Find where the given text appears and provide that cell's center as [x, y] coordinate. 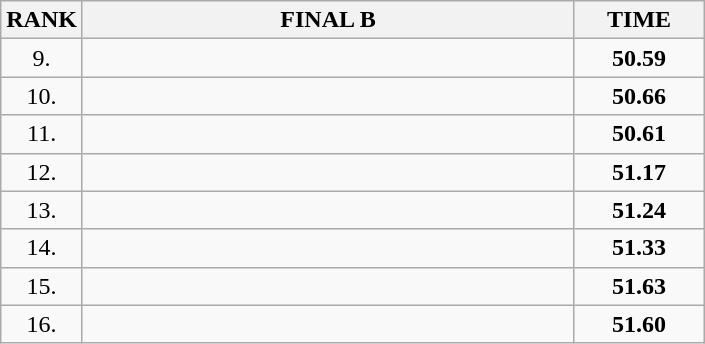
51.63 [640, 286]
51.33 [640, 248]
11. [42, 134]
10. [42, 96]
50.59 [640, 58]
15. [42, 286]
RANK [42, 20]
16. [42, 324]
9. [42, 58]
50.66 [640, 96]
51.60 [640, 324]
13. [42, 210]
FINAL B [328, 20]
51.24 [640, 210]
14. [42, 248]
50.61 [640, 134]
12. [42, 172]
TIME [640, 20]
51.17 [640, 172]
